Return the (X, Y) coordinate for the center point of the cell that contains the specified text.  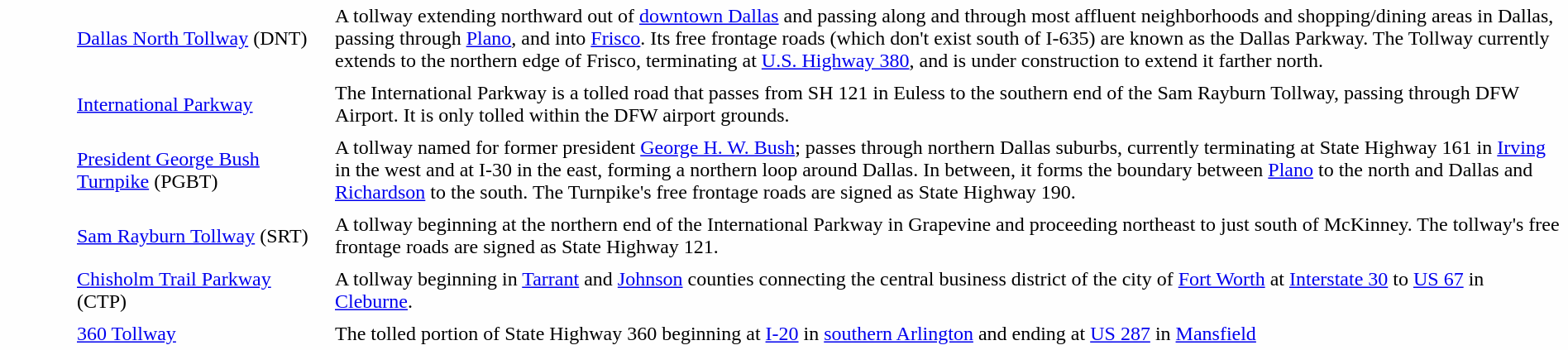
President George Bush Turnpike (PGBT) (201, 170)
Chisholm Trail Parkway (CTP) (201, 290)
360 Tollway (201, 334)
Sam Rayburn Tollway (SRT) (201, 236)
Dallas North Tollway (DNT) (201, 38)
International Parkway (201, 104)
The tolled portion of State Highway 360 beginning at I-20 in southern Arlington and ending at US 287 in Mansfield (949, 334)
